Provide the [x, y] coordinate of the cell's center where the given text is located.  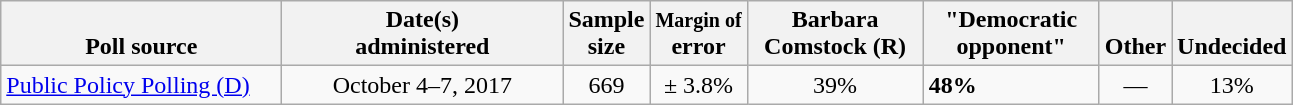
13% [1232, 85]
669 [606, 85]
39% [835, 85]
± 3.8% [698, 85]
48% [1011, 85]
Poll source [142, 34]
Date(s)administered [422, 34]
October 4–7, 2017 [422, 85]
Public Policy Polling (D) [142, 85]
— [1135, 85]
Other [1135, 34]
Margin oferror [698, 34]
BarbaraComstock (R) [835, 34]
Samplesize [606, 34]
"Democraticopponent" [1011, 34]
Undecided [1232, 34]
